Pinpoint the cell where the given text exists, returning its [X, Y] midpoint coordinate. 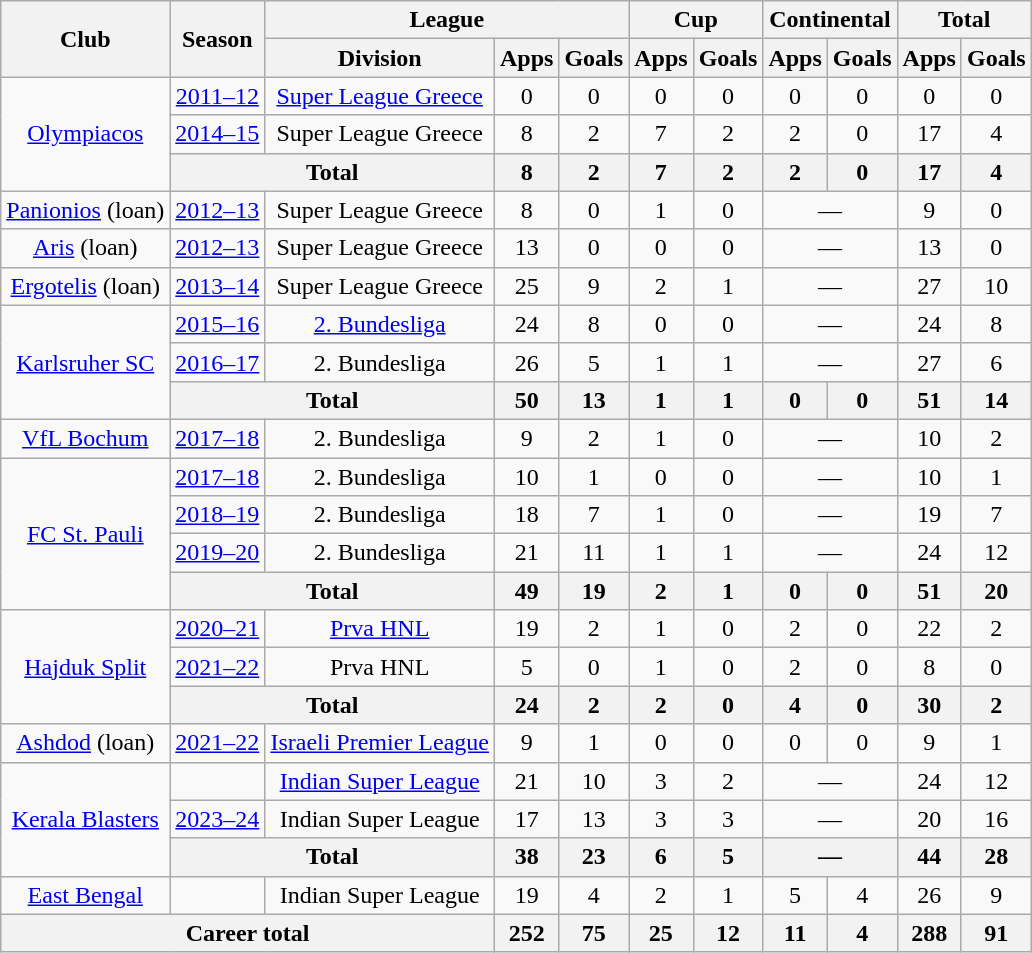
Aris (loan) [86, 248]
91 [996, 933]
2015–16 [218, 324]
Kerala Blasters [86, 819]
Israeli Premier League [380, 743]
2016–17 [218, 362]
East Bengal [86, 895]
30 [929, 705]
44 [929, 857]
50 [526, 400]
FC St. Pauli [86, 534]
288 [929, 933]
League [447, 20]
14 [996, 400]
VfL Bochum [86, 438]
Panionios (loan) [86, 210]
Ergotelis (loan) [86, 286]
Ashdod (loan) [86, 743]
16 [996, 819]
2013–14 [218, 286]
28 [996, 857]
Division [380, 58]
23 [594, 857]
2020–21 [218, 629]
18 [526, 515]
2011–12 [218, 96]
Olympiacos [86, 134]
252 [526, 933]
Karlsruher SC [86, 362]
2023–24 [218, 819]
Hajduk Split [86, 667]
Season [218, 39]
2019–20 [218, 553]
38 [526, 857]
Cup [696, 20]
Continental [830, 20]
2018–19 [218, 515]
2014–15 [218, 134]
Club [86, 39]
Career total [248, 933]
49 [526, 591]
22 [929, 629]
75 [594, 933]
